Provide the (X, Y) coordinate of the cell's center where the given text is located.  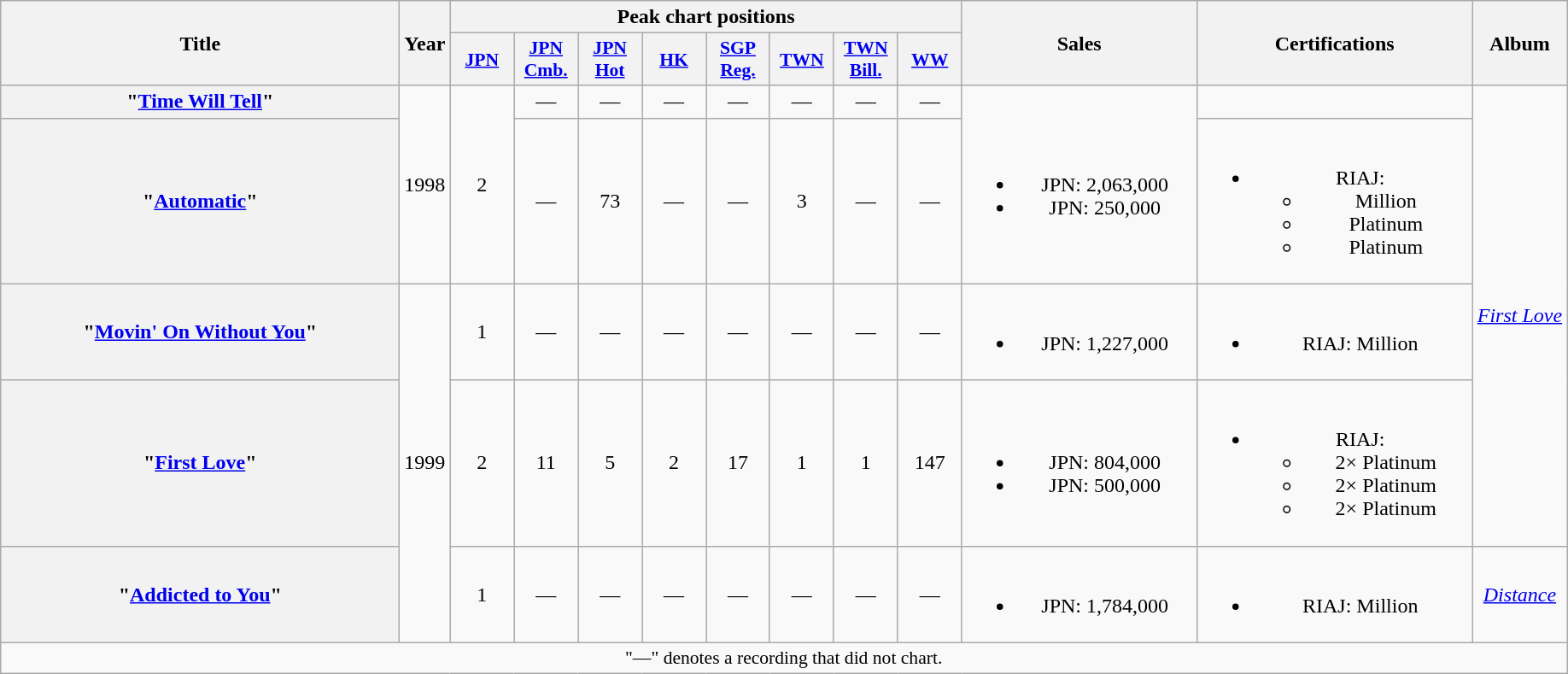
First Love (1519, 316)
Title (200, 43)
JPN (482, 60)
73 (610, 201)
"First Love" (200, 463)
RIAJ:2× Platinum 2× Platinum 2× Platinum (1334, 463)
JPN: 804,000JPN: 500,000 (1079, 463)
11 (547, 463)
"—" denotes a recording that did not chart. (784, 658)
"Time Will Tell" (200, 102)
TWN (801, 60)
Certifications (1334, 43)
TWNBill. (866, 60)
Sales (1079, 43)
SGPReg. (738, 60)
JPN: 1,227,000 (1079, 331)
Peak chart positions (705, 17)
"Movin' On Without You" (200, 331)
JPN: 2,063,000JPN: 250,000 (1079, 185)
1999 (425, 463)
JPN Cmb. (547, 60)
JPN: 1,784,000 (1079, 595)
HK (675, 60)
17 (738, 463)
Year (425, 43)
RIAJ:Million Platinum Platinum (1334, 201)
147 (929, 463)
"Automatic" (200, 201)
Distance (1519, 595)
"Addicted to You" (200, 595)
1998 (425, 185)
JPN Hot (610, 60)
WW (929, 60)
3 (801, 201)
Album (1519, 43)
5 (610, 463)
